Extract the [x, y] coordinate from the center of the cell holding the provided text.  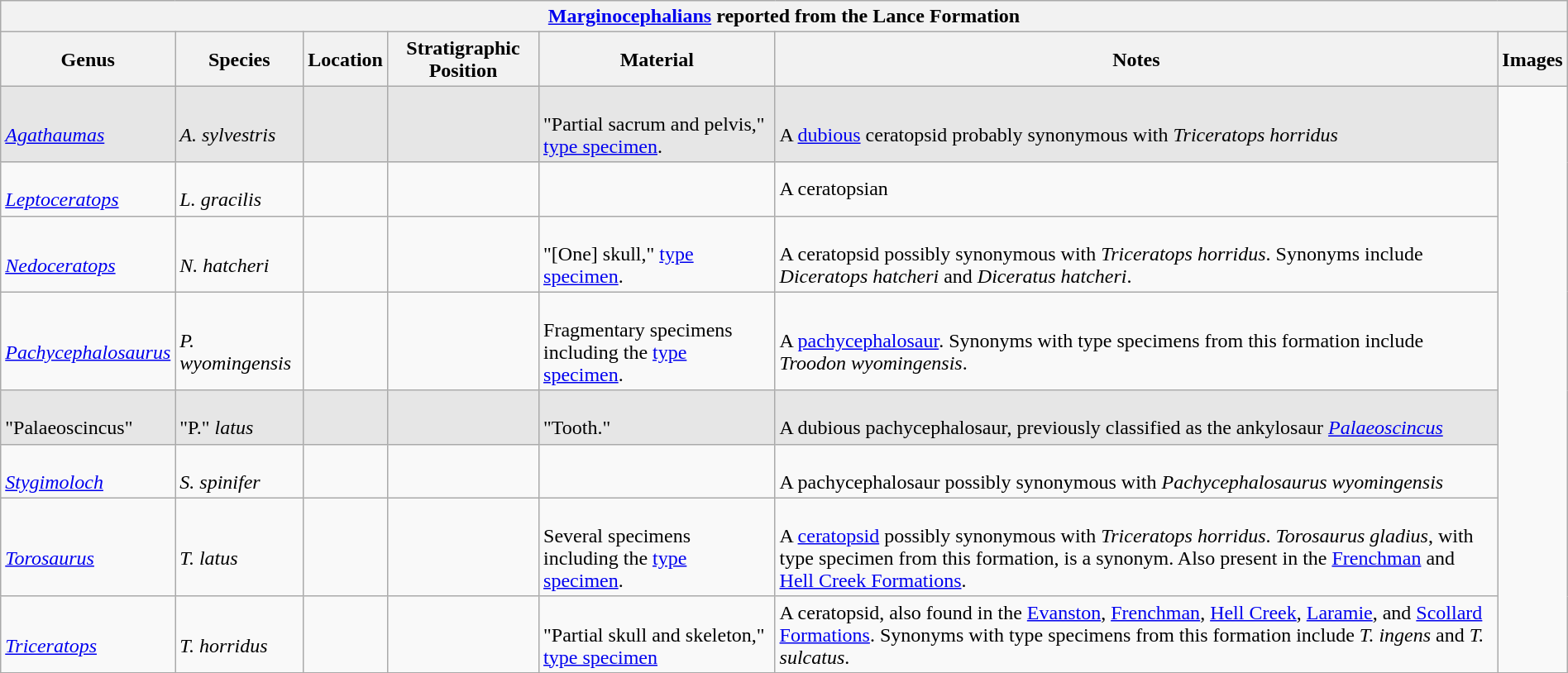
Stygimoloch [88, 471]
Nedoceratops [88, 254]
Agathaumas [88, 124]
Genus [88, 60]
"Palaeoscincus" [88, 417]
Leptoceratops [88, 189]
Location [346, 60]
Material [657, 60]
Triceratops [88, 634]
A dubious ceratopsid probably synonymous with Triceratops horridus [1136, 124]
P. wyomingensis [240, 341]
Species [240, 60]
T. latus [240, 547]
N. hatcheri [240, 254]
Torosaurus [88, 547]
"Tooth." [657, 417]
"[One] skull," type specimen. [657, 254]
"P." latus [240, 417]
L. gracilis [240, 189]
S. spinifer [240, 471]
Notes [1136, 60]
A ceratopsian [1136, 189]
"Partial sacrum and pelvis," type specimen. [657, 124]
Stratigraphic Position [463, 60]
Fragmentary specimens including the type specimen. [657, 341]
Pachycephalosaurus [88, 341]
"Partial skull and skeleton," type specimen [657, 634]
A ceratopsid possibly synonymous with Triceratops horridus. Synonyms include Diceratops hatcheri and Diceratus hatcheri. [1136, 254]
A. sylvestris [240, 124]
A dubious pachycephalosaur, previously classified as the ankylosaur Palaeoscincus [1136, 417]
Several specimens including the type specimen. [657, 547]
A pachycephalosaur. Synonyms with type specimens from this formation include Troodon wyomingensis. [1136, 341]
Marginocephalians reported from the Lance Formation [784, 17]
Images [1532, 60]
T. horridus [240, 634]
A pachycephalosaur possibly synonymous with Pachycephalosaurus wyomingensis [1136, 471]
